Locate the cell with the specified text and output its (x, y) center coordinate. 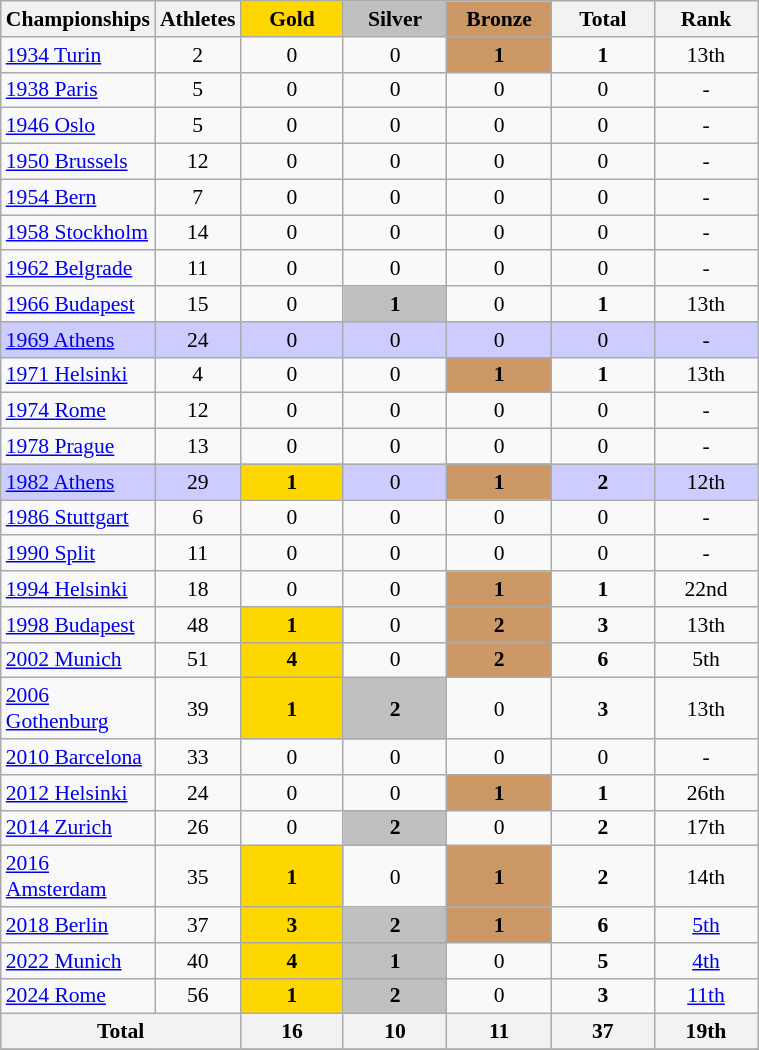
Gold (292, 19)
17th (706, 828)
2024 Rome (78, 996)
1962 Belgrade (78, 269)
39 (198, 708)
1969 Athens (78, 340)
51 (198, 660)
1966 Budapest (78, 304)
56 (198, 996)
22nd (706, 589)
1994 Helsinki (78, 589)
11th (706, 996)
16 (292, 1032)
13 (198, 447)
1958 Stockholm (78, 233)
2014 Zurich (78, 828)
1938 Paris (78, 90)
35 (198, 876)
10 (395, 1032)
7 (198, 197)
40 (198, 961)
1990 Split (78, 554)
1978 Prague (78, 447)
2006 Gothenburg (78, 708)
26 (198, 828)
Championships (78, 19)
26th (706, 793)
2002 Munich (78, 660)
2012 Helsinki (78, 793)
Bronze (500, 19)
1934 Turin (78, 55)
33 (198, 757)
1998 Budapest (78, 625)
Silver (395, 19)
1974 Rome (78, 411)
1982 Athens (78, 482)
15 (198, 304)
12th (706, 482)
19th (706, 1032)
2018 Berlin (78, 925)
14th (706, 876)
1946 Oslo (78, 126)
14 (198, 233)
2016 Amsterdam (78, 876)
2022 Munich (78, 961)
1986 Stuttgart (78, 518)
1954 Bern (78, 197)
1950 Brussels (78, 162)
2010 Barcelona (78, 757)
1971 Helsinki (78, 375)
4th (706, 961)
Athletes (198, 19)
48 (198, 625)
Rank (706, 19)
18 (198, 589)
29 (198, 482)
